Provide the (x, y) coordinate of the cell's center where the given text is located.  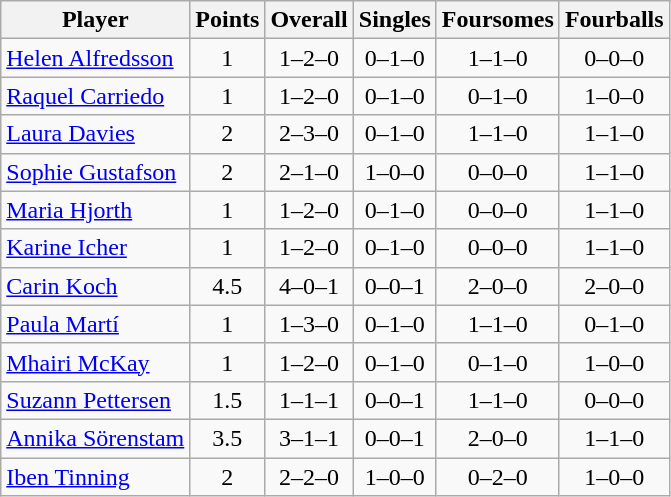
3–1–1 (309, 438)
0–2–0 (498, 477)
4.5 (228, 286)
Points (228, 20)
2–2–0 (309, 477)
Helen Alfredsson (96, 58)
1–3–0 (309, 324)
Fourballs (614, 20)
3.5 (228, 438)
1.5 (228, 400)
Carin Koch (96, 286)
Iben Tinning (96, 477)
Mhairi McKay (96, 362)
Singles (394, 20)
Player (96, 20)
1–1–1 (309, 400)
Maria Hjorth (96, 210)
Overall (309, 20)
Laura Davies (96, 134)
4–0–1 (309, 286)
2–3–0 (309, 134)
Sophie Gustafson (96, 172)
Suzann Pettersen (96, 400)
2–1–0 (309, 172)
Annika Sörenstam (96, 438)
Raquel Carriedo (96, 96)
Karine Icher (96, 248)
Paula Martí (96, 324)
Foursomes (498, 20)
